Output the (x, y) coordinate of the center of the cell containing the given text.  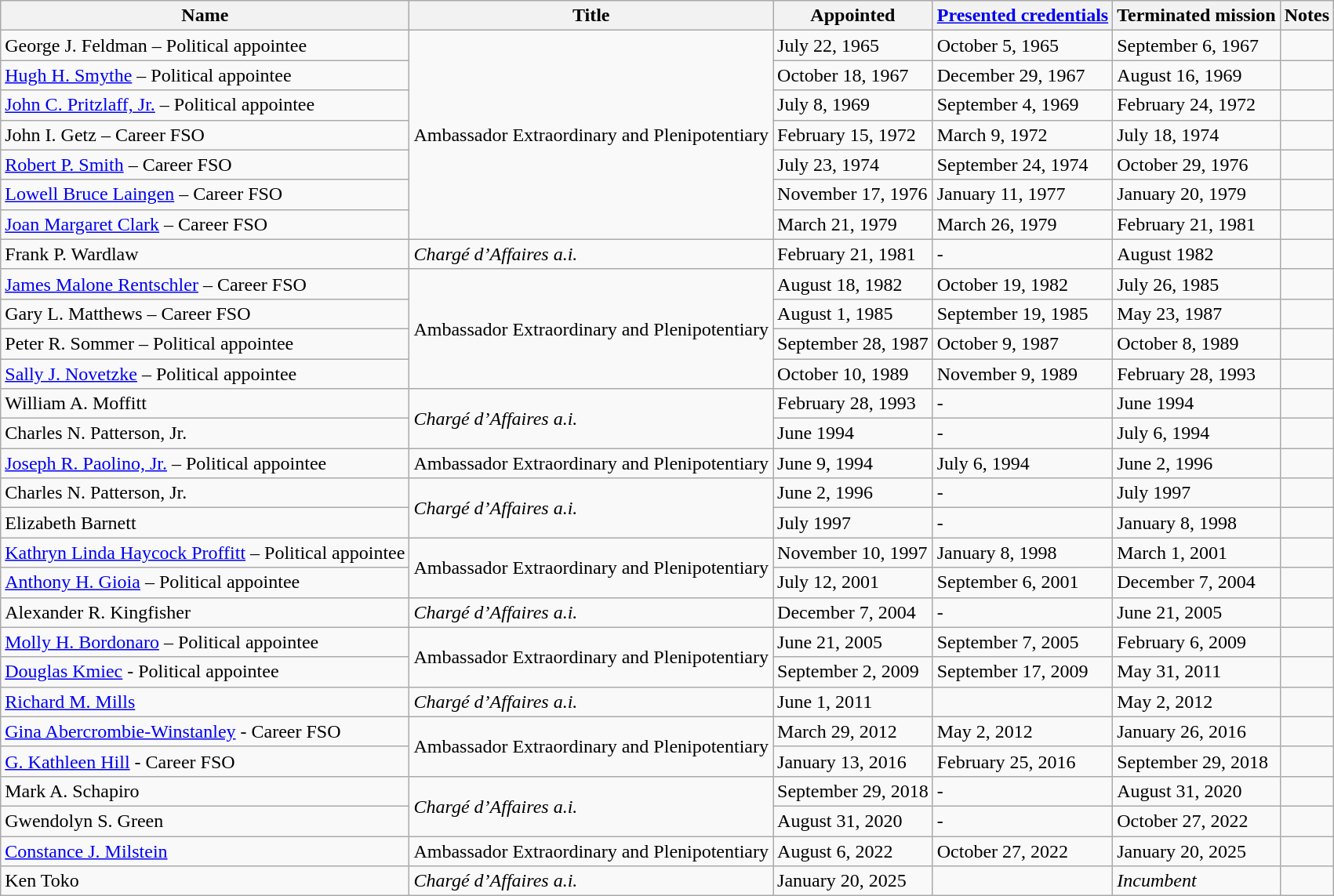
January 11, 1977 (1023, 194)
March 29, 2012 (853, 731)
Gary L. Matthews – Career FSO (205, 314)
September 17, 2009 (1023, 672)
February 15, 1972 (853, 135)
Gina Abercrombie-Winstanley - Career FSO (205, 731)
Lowell Bruce Laingen – Career FSO (205, 194)
Molly H. Bordonaro – Political appointee (205, 642)
January 26, 2016 (1197, 731)
August 1982 (1197, 254)
October 18, 1967 (853, 75)
March 26, 1979 (1023, 224)
January 20, 1979 (1197, 194)
July 22, 1965 (853, 45)
Notes (1307, 16)
August 18, 1982 (853, 284)
William A. Moffitt (205, 404)
Mark A. Schapiro (205, 791)
Title (591, 16)
Robert P. Smith – Career FSO (205, 165)
November 10, 1997 (853, 553)
June 1, 2011 (853, 702)
October 8, 1989 (1197, 343)
Douglas Kmiec - Political appointee (205, 672)
Frank P. Wardlaw (205, 254)
February 25, 2016 (1023, 761)
Constance J. Milstein (205, 851)
Richard M. Mills (205, 702)
Elizabeth Barnett (205, 523)
September 6, 1967 (1197, 45)
Anthony H. Gioia – Political appointee (205, 582)
July 23, 1974 (853, 165)
Terminated mission (1197, 16)
September 28, 1987 (853, 343)
October 29, 1976 (1197, 165)
May 23, 1987 (1197, 314)
February 6, 2009 (1197, 642)
October 5, 1965 (1023, 45)
September 6, 2001 (1023, 582)
John C. Pritzlaff, Jr. – Political appointee (205, 105)
August 16, 1969 (1197, 75)
John I. Getz – Career FSO (205, 135)
October 10, 1989 (853, 374)
September 4, 1969 (1023, 105)
December 29, 1967 (1023, 75)
Peter R. Sommer – Political appointee (205, 343)
September 7, 2005 (1023, 642)
Gwendolyn S. Green (205, 821)
July 8, 1969 (853, 105)
George J. Feldman – Political appointee (205, 45)
June 9, 1994 (853, 463)
March 9, 1972 (1023, 135)
November 17, 1976 (853, 194)
October 9, 1987 (1023, 343)
Name (205, 16)
March 21, 1979 (853, 224)
James Malone Rentschler – Career FSO (205, 284)
November 9, 1989 (1023, 374)
July 26, 1985 (1197, 284)
August 1, 1985 (853, 314)
September 24, 1974 (1023, 165)
July 12, 2001 (853, 582)
August 6, 2022 (853, 851)
July 18, 1974 (1197, 135)
Kathryn Linda Haycock Proffitt – Political appointee (205, 553)
Sally J. Novetzke – Political appointee (205, 374)
February 24, 1972 (1197, 105)
Hugh H. Smythe – Political appointee (205, 75)
G. Kathleen Hill - Career FSO (205, 761)
March 1, 2001 (1197, 553)
October 19, 1982 (1023, 284)
Incumbent (1197, 881)
Joseph R. Paolino, Jr. – Political appointee (205, 463)
January 13, 2016 (853, 761)
Appointed (853, 16)
September 19, 1985 (1023, 314)
Presented credentials (1023, 16)
September 2, 2009 (853, 672)
Alexander R. Kingfisher (205, 612)
Joan Margaret Clark – Career FSO (205, 224)
Ken Toko (205, 881)
May 31, 2011 (1197, 672)
